Output the [x, y] coordinate of the center of the cell containing the given text.  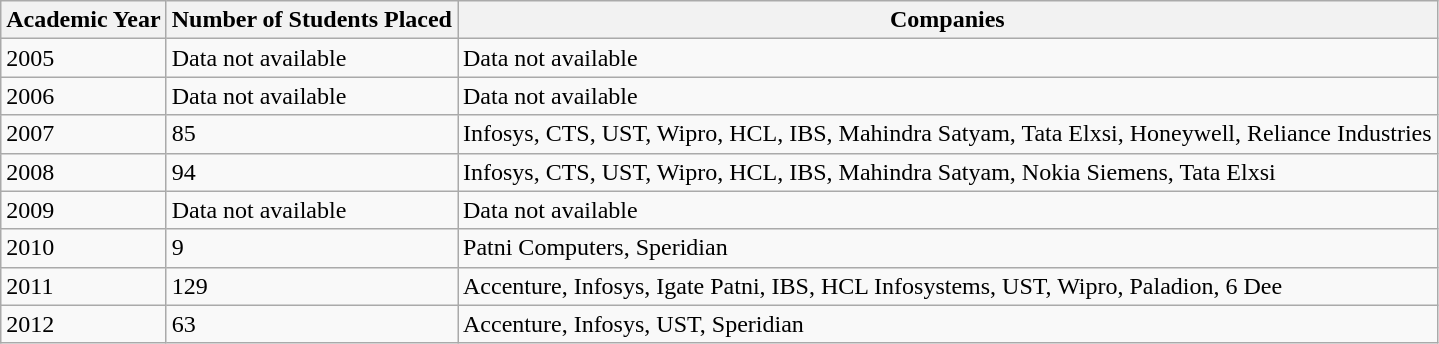
2010 [84, 248]
2011 [84, 286]
Number of Students Placed [312, 20]
9 [312, 248]
2009 [84, 210]
94 [312, 172]
63 [312, 324]
Patni Computers, Speridian [948, 248]
2008 [84, 172]
Infosys, CTS, UST, Wipro, HCL, IBS, Mahindra Satyam, Tata Elxsi, Honeywell, Reliance Industries [948, 134]
Infosys, CTS, UST, Wipro, HCL, IBS, Mahindra Satyam, Nokia Siemens, Tata Elxsi [948, 172]
Accenture, Infosys, UST, Speridian [948, 324]
85 [312, 134]
2007 [84, 134]
2012 [84, 324]
Companies [948, 20]
Academic Year [84, 20]
Accenture, Infosys, Igate Patni, IBS, HCL Infosystems, UST, Wipro, Paladion, 6 Dee [948, 286]
2005 [84, 58]
2006 [84, 96]
129 [312, 286]
